Locate the cell with the specified text and output its (x, y) center coordinate. 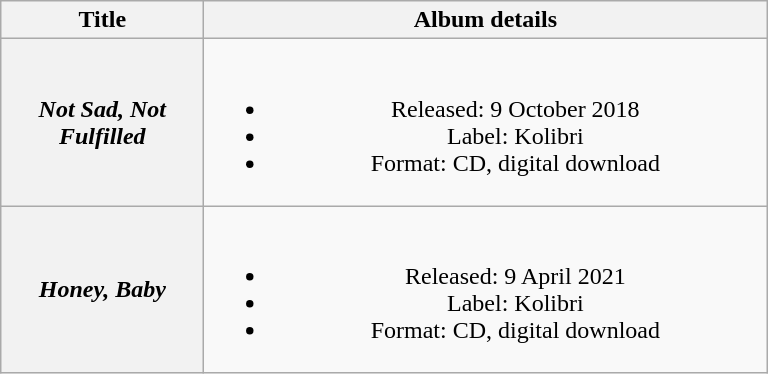
Album details (486, 20)
Honey, Baby (102, 290)
Released: 9 October 2018Label: KolibriFormat: CD, digital download (486, 122)
Title (102, 20)
Released: 9 April 2021Label: KolibriFormat: CD, digital download (486, 290)
Not Sad, Not Fulfilled (102, 122)
